For the text-containing cell, return its midpoint in [x, y] coordinate format. 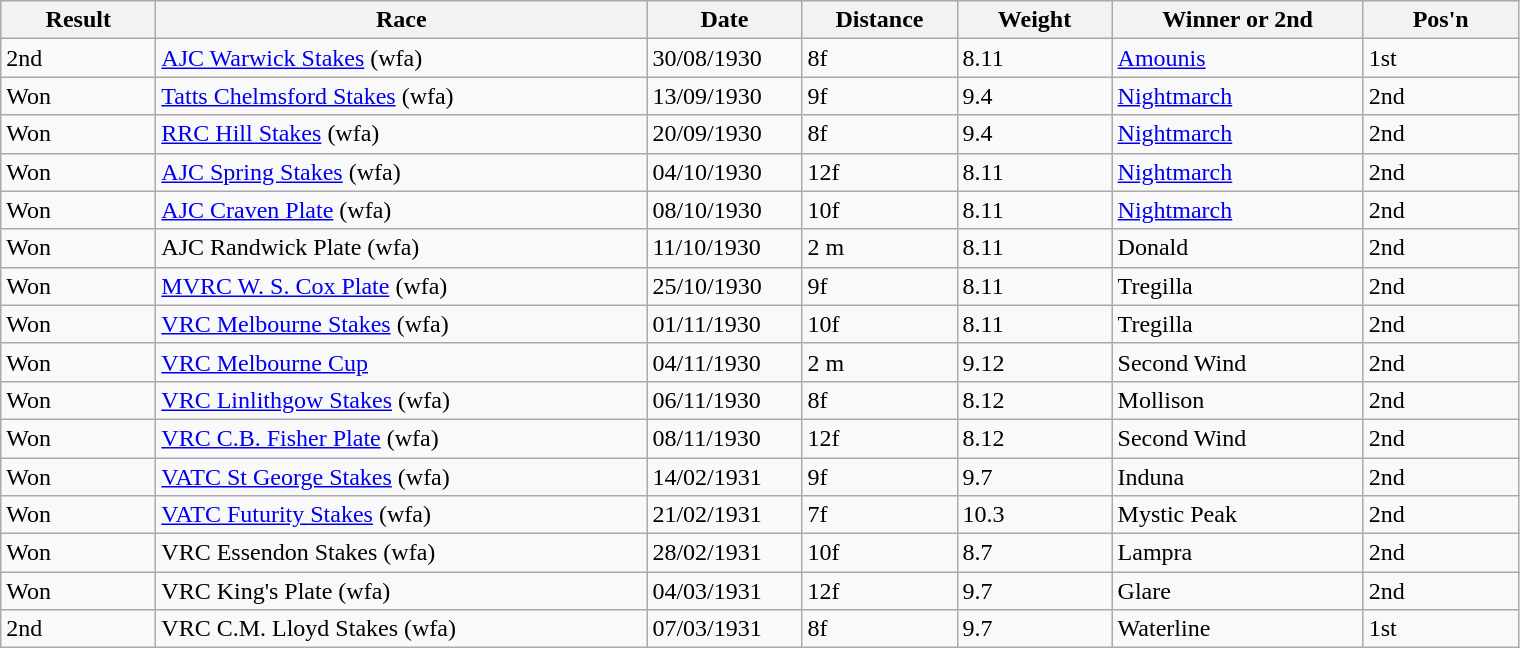
Mollison [1238, 400]
AJC Randwick Plate (wfa) [402, 248]
Lampra [1238, 553]
AJC Warwick Stakes (wfa) [402, 58]
VRC King's Plate (wfa) [402, 591]
21/02/1931 [724, 515]
VRC Essendon Stakes (wfa) [402, 553]
06/11/1930 [724, 400]
28/02/1931 [724, 553]
Pos'n [1440, 20]
VRC C.M. Lloyd Stakes (wfa) [402, 629]
Donald [1238, 248]
30/08/1930 [724, 58]
08/11/1930 [724, 438]
9.12 [1034, 362]
8.7 [1034, 553]
Race [402, 20]
Glare [1238, 591]
7f [880, 515]
11/10/1930 [724, 248]
VRC C.B. Fisher Plate (wfa) [402, 438]
08/10/1930 [724, 210]
Date [724, 20]
14/02/1931 [724, 477]
01/11/1930 [724, 324]
AJC Spring Stakes (wfa) [402, 172]
04/03/1931 [724, 591]
Waterline [1238, 629]
Tatts Chelmsford Stakes (wfa) [402, 96]
VATC St George Stakes (wfa) [402, 477]
25/10/1930 [724, 286]
Weight [1034, 20]
07/03/1931 [724, 629]
RRC Hill Stakes (wfa) [402, 134]
Mystic Peak [1238, 515]
Result [78, 20]
MVRC W. S. Cox Plate (wfa) [402, 286]
Amounis [1238, 58]
Winner or 2nd [1238, 20]
04/11/1930 [724, 362]
VRC Melbourne Stakes (wfa) [402, 324]
AJC Craven Plate (wfa) [402, 210]
Distance [880, 20]
13/09/1930 [724, 96]
VRC Linlithgow Stakes (wfa) [402, 400]
VATC Futurity Stakes (wfa) [402, 515]
Induna [1238, 477]
20/09/1930 [724, 134]
10.3 [1034, 515]
04/10/1930 [724, 172]
VRC Melbourne Cup [402, 362]
